Identify which cell holds the provided text, then report its [X, Y] central coordinate. 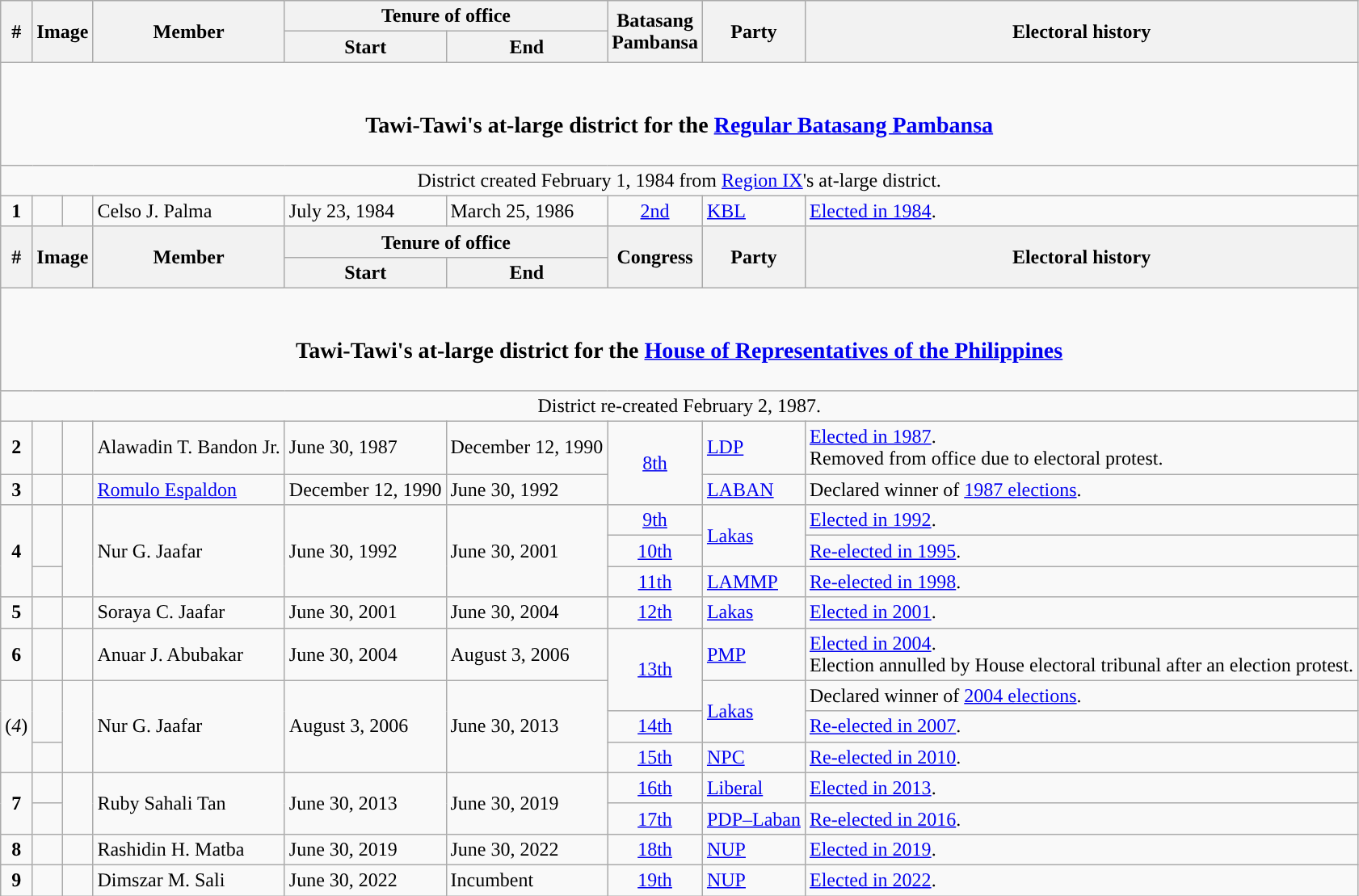
Elected in 1987.Removed from office due to electoral protest. [1081, 448]
5 [16, 612]
8 [16, 849]
Anuar J. Abubakar [189, 654]
15th [655, 757]
Re-elected in 2016. [1081, 818]
14th [655, 726]
Congress [655, 257]
Tawi-Tawi's at-large district for the Regular Batasang Pambansa [679, 113]
17th [655, 818]
Re-elected in 2007. [1081, 726]
District created February 1, 1984 from Region IX's at-large district. [679, 180]
6 [16, 654]
2nd [655, 211]
9th [655, 520]
Romulo Espaldon [189, 490]
Elected in 1992. [1081, 520]
July 23, 1984 [365, 211]
19th [655, 880]
2 [16, 448]
16th [655, 788]
LAMMP [753, 582]
District re-created February 2, 1987. [679, 406]
Re-elected in 2010. [1081, 757]
18th [655, 849]
Celso J. Palma [189, 211]
Elected in 2004.Election annulled by House electoral tribunal after an election protest. [1081, 654]
11th [655, 582]
PDP–Laban [753, 818]
Re-elected in 1995. [1081, 551]
Declared winner of 1987 elections. [1081, 490]
Elected in 2001. [1081, 612]
March 25, 1986 [527, 211]
12th [655, 612]
BatasangPambansa [655, 32]
PMP [753, 654]
Rashidin H. Matba [189, 849]
Elected in 2022. [1081, 880]
Elected in 1984. [1081, 211]
1 [16, 211]
Tawi-Tawi's at-large district for the House of Representatives of the Philippines [679, 339]
Incumbent [527, 880]
Elected in 2019. [1081, 849]
Liberal [753, 788]
Re-elected in 1998. [1081, 582]
13th [655, 669]
Ruby Sahali Tan [189, 803]
8th [655, 464]
Elected in 2013. [1081, 788]
9 [16, 880]
NPC [753, 757]
(4) [16, 726]
Alawadin T. Bandon Jr. [189, 448]
June 30, 1987 [365, 448]
Soraya C. Jaafar [189, 612]
10th [655, 551]
LABAN [753, 490]
LDP [753, 448]
KBL [753, 211]
7 [16, 803]
4 [16, 551]
Declared winner of 2004 elections. [1081, 696]
Dimszar M. Sali [189, 880]
3 [16, 490]
